Return (x, y) of the center of cell containing provided text 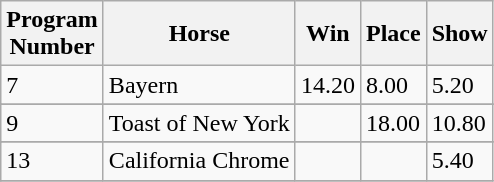
Win (328, 34)
7 (52, 85)
9 (52, 123)
ProgramNumber (52, 34)
Place (393, 34)
California Chrome (199, 161)
5.40 (460, 161)
Horse (199, 34)
Bayern (199, 85)
8.00 (393, 85)
Show (460, 34)
14.20 (328, 85)
Toast of New York (199, 123)
13 (52, 161)
5.20 (460, 85)
18.00 (393, 123)
10.80 (460, 123)
